From the cell containing the given text, extract its center point as (X, Y) coordinate. 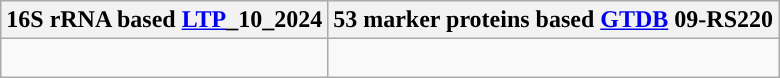
16S rRNA based LTP_10_2024 (164, 20)
53 marker proteins based GTDB 09-RS220 (554, 20)
